Scan for the cell matching the given text and deliver its (X, Y) coordinate at center. 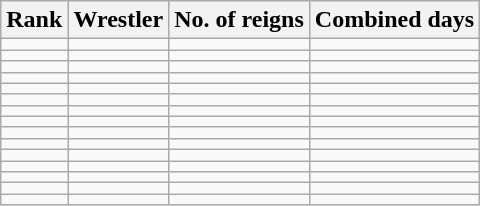
Combined days (394, 20)
Rank (34, 20)
Wrestler (118, 20)
No. of reigns (240, 20)
